Extract the [X, Y] coordinate from the center of the cell holding the provided text.  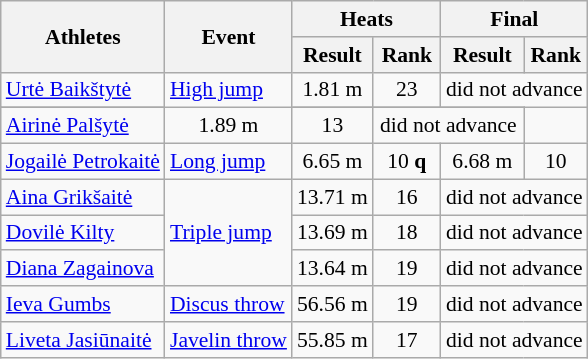
Aina Grikšaitė [83, 197]
13.69 m [332, 233]
Final [514, 19]
55.85 m [332, 340]
Airinė Palšytė [83, 126]
17 [407, 340]
Urtė Baikštytė [83, 90]
Heats [366, 19]
13 [332, 126]
Triple jump [228, 232]
10 q [407, 162]
High jump [228, 90]
13.64 m [332, 269]
Jogailė Petrokaitė [83, 162]
Diana Zagainova [83, 269]
56.56 m [332, 304]
Discus throw [228, 304]
Javelin throw [228, 340]
23 [407, 90]
Event [228, 36]
13.71 m [332, 197]
Dovilė Kilty [83, 233]
Liveta Jasiūnaitė [83, 340]
6.65 m [332, 162]
Athletes [83, 36]
1.89 m [228, 126]
Ieva Gumbs [83, 304]
Long jump [228, 162]
10 [556, 162]
16 [407, 197]
1.81 m [332, 90]
6.68 m [482, 162]
18 [407, 233]
